Find where the given text appears and provide that cell's center as (X, Y) coordinate. 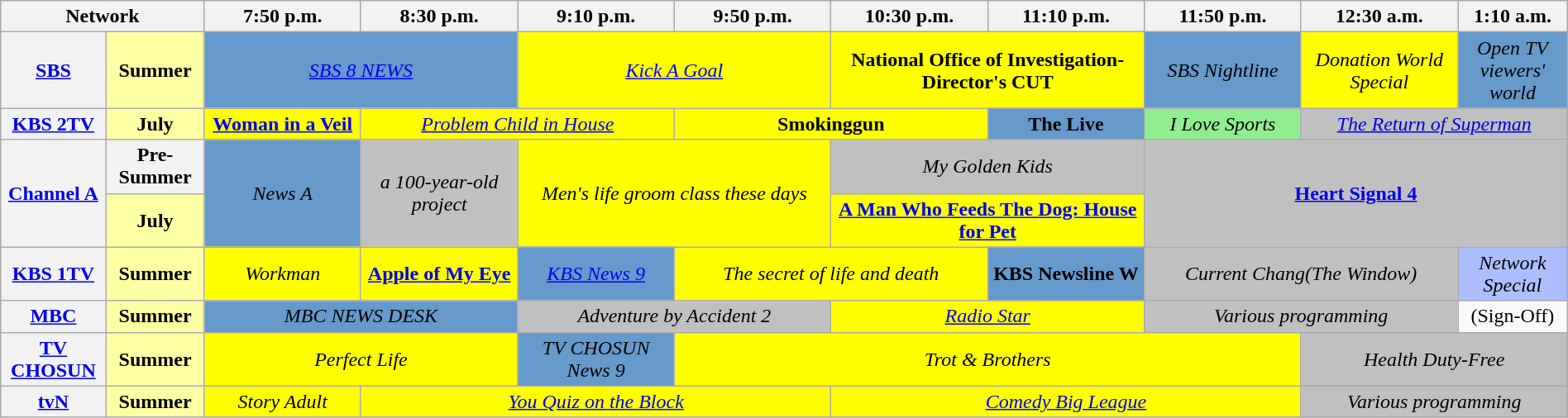
Perfect Life (361, 359)
10:30 p.m. (910, 17)
SBS Nightline (1222, 70)
8:30 p.m. (438, 17)
Network Special (1513, 274)
Current Chang(The Window) (1302, 274)
KBS News 9 (595, 274)
9:10 p.m. (595, 17)
TV CHOSUN (53, 359)
News A (283, 193)
Channel A (53, 193)
Open TV viewers' world (1513, 70)
You Quiz on the Block (595, 401)
Heart Signal 4 (1356, 193)
MBC (53, 316)
Apple of My Eye (438, 274)
Story Adult (283, 401)
Radio Star (987, 316)
A Man Who Feeds The Dog: House for Pet (987, 220)
National Office of Investigation-Director's CUT (987, 70)
Donation World Special (1379, 70)
Woman in a Veil (283, 124)
KBS Newsline W (1065, 274)
KBS 2TV (53, 124)
The Live (1065, 124)
a 100-year-old project (438, 193)
Problem Child in House (518, 124)
7:50 p.m. (283, 17)
SBS (53, 70)
Health Duty-Free (1434, 359)
Smokinggun (830, 124)
My Golden Kids (987, 167)
The Return of Superman (1434, 124)
Pre-Summer (155, 167)
Network (103, 17)
Comedy Big League (1066, 401)
tvN (53, 401)
KBS 1TV (53, 274)
I Love Sports (1222, 124)
11:50 p.m. (1222, 17)
Adventure by Accident 2 (675, 316)
The secret of life and death (830, 274)
9:50 p.m. (753, 17)
1:10 a.m. (1513, 17)
11:10 p.m. (1065, 17)
Men's life groom class these days (675, 193)
SBS 8 NEWS (361, 70)
12:30 a.m. (1379, 17)
Trot & Brothers (987, 359)
Kick A Goal (675, 70)
(Sign-Off) (1513, 316)
MBC NEWS DESK (361, 316)
TV CHOSUN News 9 (595, 359)
Workman (283, 274)
